Return the (x, y) coordinate for the center point of the cell that contains the specified text.  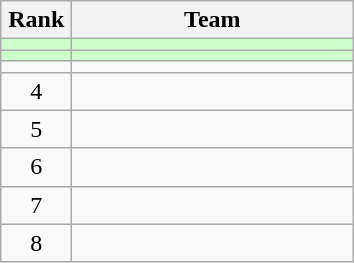
6 (36, 167)
Team (212, 20)
8 (36, 243)
4 (36, 91)
5 (36, 129)
7 (36, 205)
Rank (36, 20)
